Return the [x, y] coordinate for the center point of the cell that contains the specified text.  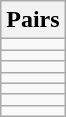
Pairs [33, 20]
